Identify which cell holds the provided text, then report its [x, y] central coordinate. 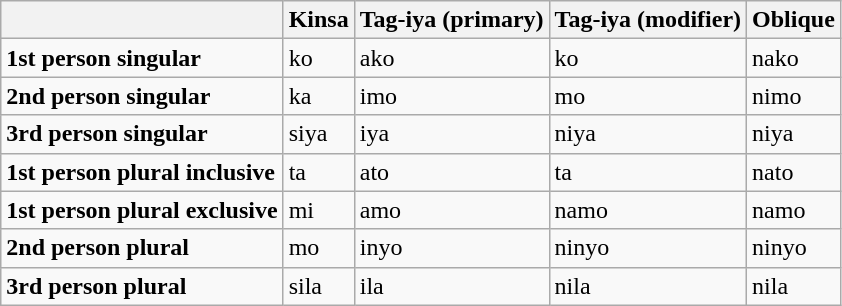
Tag-iya (modifier) [648, 20]
1st person plural exclusive [142, 210]
1st person singular [142, 58]
ako [452, 58]
nimo [794, 96]
nako [794, 58]
Tag-iya (primary) [452, 20]
nato [794, 172]
1st person plural inclusive [142, 172]
Oblique [794, 20]
sila [318, 286]
iya [452, 134]
ato [452, 172]
2nd person plural [142, 248]
3rd person plural [142, 286]
siya [318, 134]
imo [452, 96]
mi [318, 210]
2nd person singular [142, 96]
3rd person singular [142, 134]
ka [318, 96]
amo [452, 210]
Kinsa [318, 20]
ila [452, 286]
inyo [452, 248]
